Scan for the cell matching the given text and deliver its (X, Y) coordinate at center. 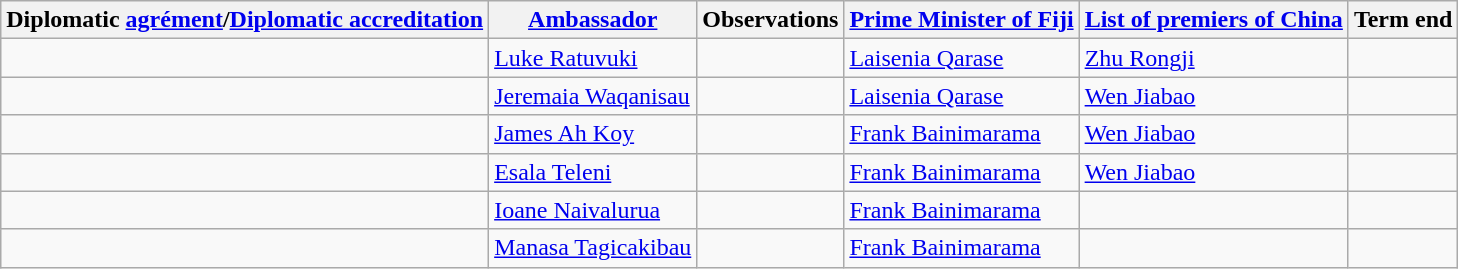
Zhu Rongji (1214, 58)
James Ah Koy (593, 134)
Esala Teleni (593, 172)
Ambassador (593, 20)
Ioane Naivalurua (593, 210)
Manasa Tagicakibau (593, 248)
Diplomatic agrément/Diplomatic accreditation (245, 20)
List of premiers of China (1214, 20)
Term end (1403, 20)
Luke Ratuvuki (593, 58)
Prime Minister of Fiji (962, 20)
Jeremaia Waqanisau (593, 96)
Observations (770, 20)
